For the text-containing cell, return its midpoint in [x, y] coordinate format. 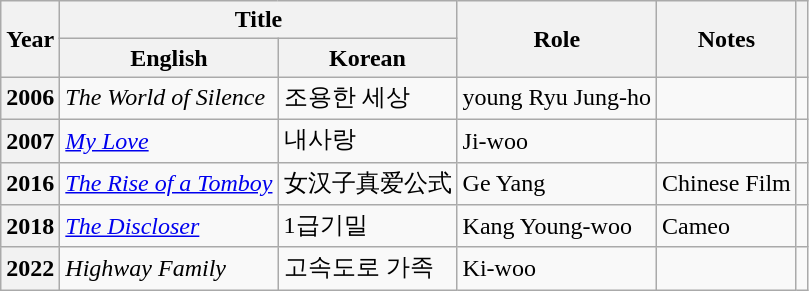
Korean [368, 58]
Highway Family [169, 268]
Ge Yang [556, 184]
내사랑 [368, 140]
2018 [30, 226]
English [169, 58]
2006 [30, 98]
2016 [30, 184]
Role [556, 39]
The World of Silence [169, 98]
2007 [30, 140]
Kang Young-woo [556, 226]
Title [258, 20]
Cameo [727, 226]
The Rise of a Tomboy [169, 184]
My Love [169, 140]
조용한 세상 [368, 98]
Notes [727, 39]
1급기밀 [368, 226]
Ki-woo [556, 268]
女汉子真爱公式 [368, 184]
young Ryu Jung-ho [556, 98]
Year [30, 39]
The Discloser [169, 226]
고속도로 가족 [368, 268]
2022 [30, 268]
Chinese Film [727, 184]
Ji-woo [556, 140]
